Determine the [X, Y] coordinate at the center of the cell enclosing the given text.  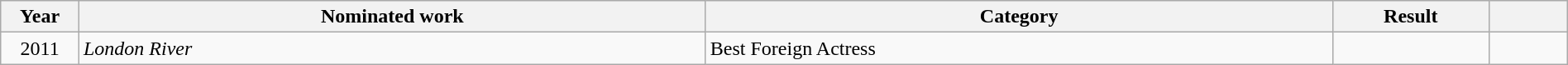
Best Foreign Actress [1019, 48]
Nominated work [392, 17]
2011 [40, 48]
London River [392, 48]
Year [40, 17]
Category [1019, 17]
Result [1411, 17]
